For the text-containing cell, return its midpoint in (x, y) coordinate format. 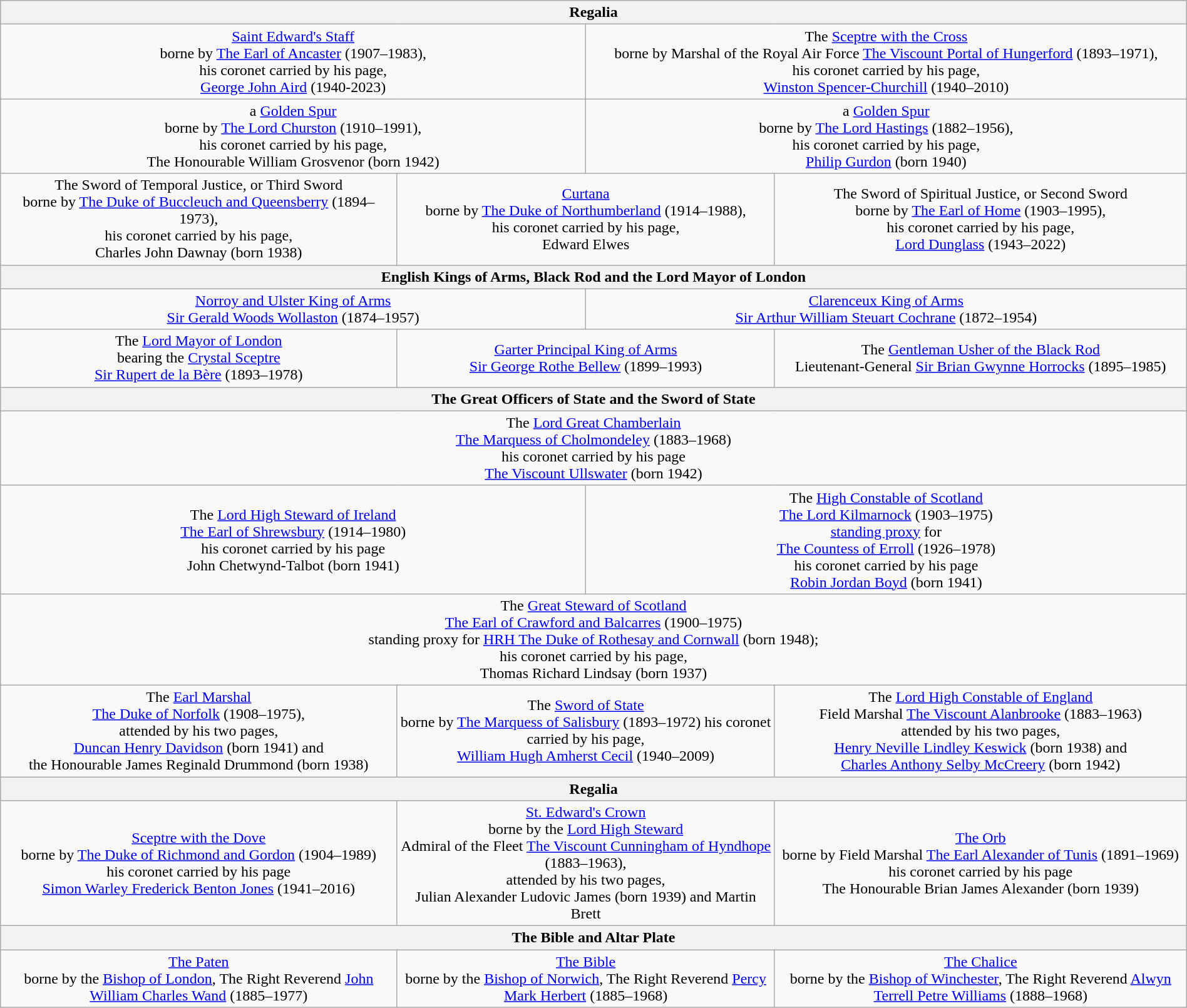
The Lord Mayor of Londonbearing the Crystal SceptreSir Rupert de la Bère (1893–1978) (199, 358)
English Kings of Arms, Black Rod and the Lord Mayor of London (593, 277)
The Orbborne by Field Marshal The Earl Alexander of Tunis (1891–1969)his coronet carried by his pageThe Honourable Brian James Alexander (born 1939) (980, 863)
The Chaliceborne by the Bishop of Winchester, The Right Reverend Alwyn Terrell Petre Williams (1888–1968) (980, 979)
a Golden Spurborne by The Lord Hastings (1882–1956),his coronet carried by his page,Philip Gurdon (born 1940) (886, 136)
The Sword of Stateborne by The Marquess of Salisbury (1893–1972) his coronet carried by his page,William Hugh Amherst Cecil (1940–2009) (586, 731)
Clarenceux King of ArmsSir Arthur William Steuart Cochrane (1872–1954) (886, 309)
Norroy and Ulster King of ArmsSir Gerald Woods Wollaston (1874–1957) (293, 309)
The Lord Great ChamberlainThe Marquess of Cholmondeley (1883–1968)his coronet carried by his pageThe Viscount Ullswater (born 1942) (593, 448)
Curtanaborne by The Duke of Northumberland (1914–1988),his coronet carried by his page,Edward Elwes (586, 219)
Saint Edward's Staffborne by The Earl of Ancaster (1907–1983),his coronet carried by his page,George John Aird (1940-2023) (293, 61)
The Bible and Altar Plate (593, 938)
Garter Principal King of ArmsSir George Rothe Bellew (1899–1993) (586, 358)
a Golden Spurborne by The Lord Churston (1910–1991),his coronet carried by his page,The Honourable William Grosvenor (born 1942) (293, 136)
The Gentleman Usher of the Black RodLieutenant-General Sir Brian Gwynne Horrocks (1895–1985) (980, 358)
The Patenborne by the Bishop of London, The Right Reverend John William Charles Wand (1885–1977) (199, 979)
The Bibleborne by the Bishop of Norwich, The Right Reverend Percy Mark Herbert (1885–1968) (586, 979)
The Sword of Spiritual Justice, or Second Swordborne by The Earl of Home (1903–1995),his coronet carried by his page,Lord Dunglass (1943–2022) (980, 219)
The Great Officers of State and the Sword of State (593, 399)
The Lord High Steward of IrelandThe Earl of Shrewsbury (1914–1980)his coronet carried by his pageJohn Chetwynd-Talbot (born 1941) (293, 540)
